Find where the given text appears and provide that cell's center as (X, Y) coordinate. 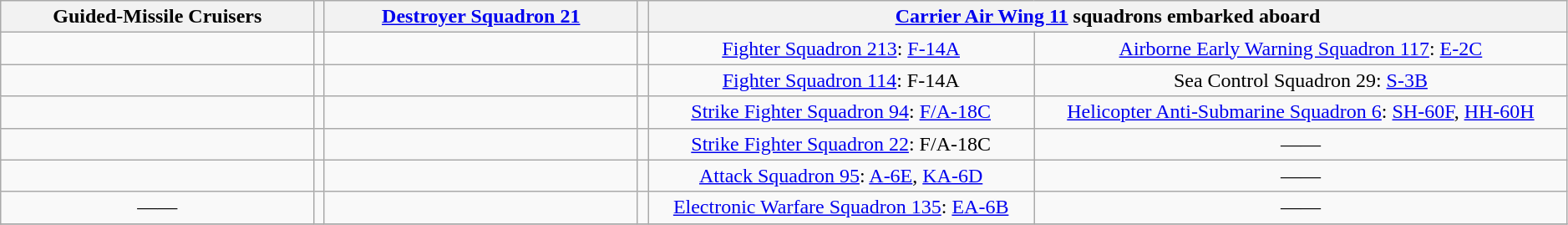
Electronic Warfare Squadron 135: EA-6B (841, 207)
Strike Fighter Squadron 22: F/A-18C (841, 144)
Airborne Early Warning Squadron 117: E-2C (1302, 49)
Fighter Squadron 213: F-14A (841, 49)
Fighter Squadron 114: F-14A (841, 80)
Helicopter Anti-Submarine Squadron 6: SH-60F, HH-60H (1302, 112)
Sea Control Squadron 29: S-3B (1302, 80)
Guided-Missile Cruisers (157, 17)
Carrier Air Wing 11 squadrons embarked aboard (1108, 17)
Attack Squadron 95: A-6E, KA-6D (841, 176)
Strike Fighter Squadron 94: F/A-18C (841, 112)
Destroyer Squadron 21 (481, 17)
